Determine the (x, y) coordinate at the center of the cell enclosing the given text.  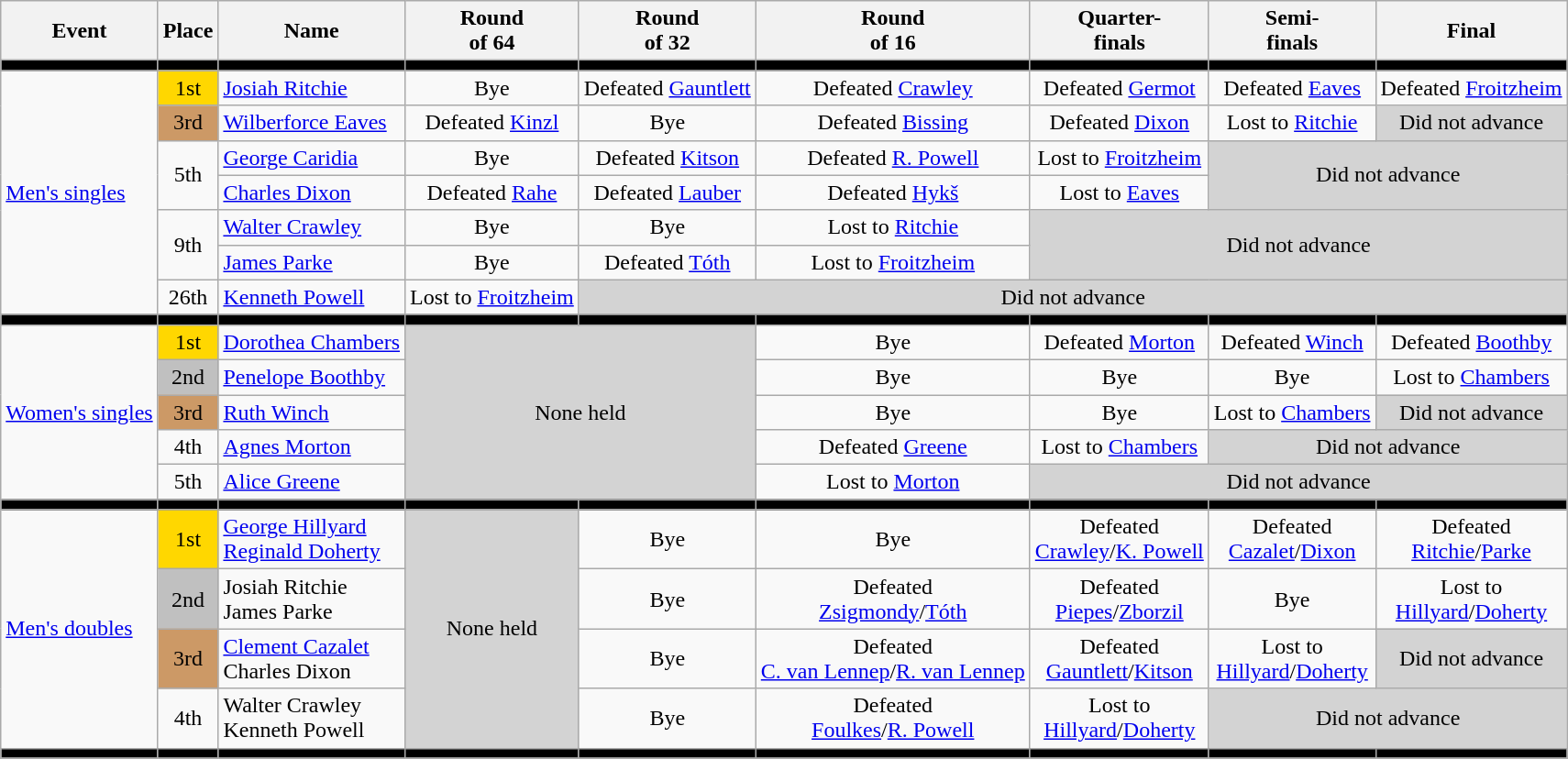
Kenneth Powell (312, 297)
Men's doubles (79, 629)
James Parke (312, 262)
Josiah Ritchie (312, 88)
Defeated Greene (893, 447)
Defeated Gauntlett/Kitson (1119, 658)
Walter Crawley (312, 227)
Women's singles (79, 412)
Clement Cazalet Charles Dixon (312, 658)
Defeated Tóth (668, 262)
Agnes Morton (312, 447)
Semi-finals (1292, 31)
Penelope Boothby (312, 377)
Name (312, 31)
Defeated R. Powell (893, 158)
Defeated Morton (1119, 342)
Defeated Bissing (893, 123)
Defeated C. van Lennep/R. van Lennep (893, 658)
Alice Greene (312, 482)
Defeated Lauber (668, 192)
Defeated Cazalet/Dixon (1292, 539)
Defeated Crawley/K. Powell (1119, 539)
26th (188, 297)
Defeated Dixon (1119, 123)
Round of 32 (668, 31)
Josiah Ritchie James Parke (312, 599)
Quarter-finals (1119, 31)
Defeated Winch (1292, 342)
Round of 64 (492, 31)
Charles Dixon (312, 192)
Event (79, 31)
George Hillyard Reginald Doherty (312, 539)
Defeated Gauntlett (668, 88)
Place (188, 31)
Defeated Hykš (893, 192)
Dorothea Chambers (312, 342)
Defeated Germot (1119, 88)
Defeated Zsigmondy/Tóth (893, 599)
9th (188, 245)
Walter Crawley Kenneth Powell (312, 719)
Defeated Eaves (1292, 88)
Defeated Kinzl (492, 123)
Round of 16 (893, 31)
Defeated Foulkes/R. Powell (893, 719)
Men's singles (79, 192)
Defeated Kitson (668, 158)
Lost to Morton (893, 482)
Defeated Rahe (492, 192)
Wilberforce Eaves (312, 123)
Defeated Crawley (893, 88)
Defeated Boothby (1471, 342)
Final (1471, 31)
Ruth Winch (312, 412)
George Caridia (312, 158)
Defeated Piepes/Zborzil (1119, 599)
Defeated Ritchie/Parke (1471, 539)
Defeated Froitzheim (1471, 88)
Lost to Eaves (1119, 192)
